Locate the cell with the specified text and output its (x, y) center coordinate. 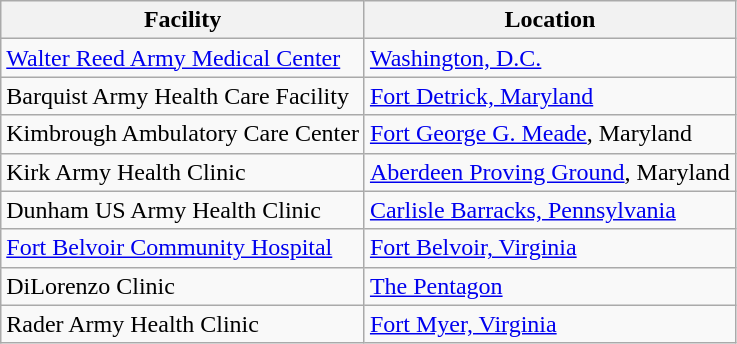
Washington, D.C. (550, 58)
Fort Detrick, Maryland (550, 96)
Walter Reed Army Medical Center (183, 58)
DiLorenzo Clinic (183, 286)
Fort George G. Meade, Maryland (550, 134)
Fort Belvoir, Virginia (550, 248)
The Pentagon (550, 286)
Kirk Army Health Clinic (183, 172)
Location (550, 20)
Barquist Army Health Care Facility (183, 96)
Dunham US Army Health Clinic (183, 210)
Rader Army Health Clinic (183, 324)
Facility (183, 20)
Fort Belvoir Community Hospital (183, 248)
Aberdeen Proving Ground, Maryland (550, 172)
Fort Myer, Virginia (550, 324)
Carlisle Barracks, Pennsylvania (550, 210)
Kimbrough Ambulatory Care Center (183, 134)
